Return the (x, y) coordinate for the center point of the cell that contains the specified text.  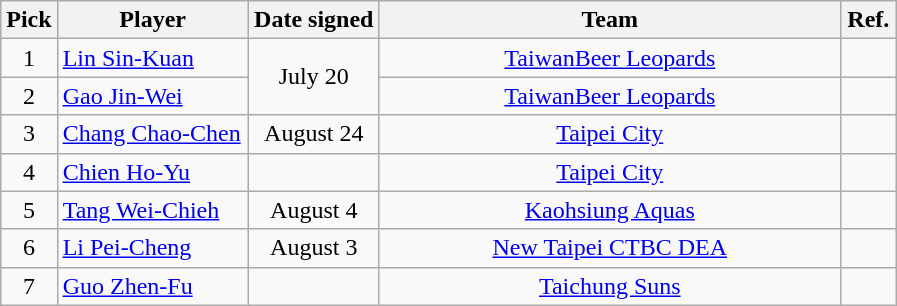
Pick (29, 20)
Ref. (868, 20)
August 24 (314, 134)
Lin Sin-Kuan (152, 58)
3 (29, 134)
Guo Zhen-Fu (152, 286)
August 4 (314, 210)
6 (29, 248)
1 (29, 58)
Kaohsiung Aquas (610, 210)
2 (29, 96)
Tang Wei-Chieh (152, 210)
Gao Jin-Wei (152, 96)
Chien Ho-Yu (152, 172)
7 (29, 286)
August 3 (314, 248)
July 20 (314, 77)
Li Pei-Cheng (152, 248)
4 (29, 172)
Chang Chao-Chen (152, 134)
Team (610, 20)
5 (29, 210)
Taichung Suns (610, 286)
Date signed (314, 20)
Player (152, 20)
New Taipei CTBC DEA (610, 248)
